Scan for the cell matching the given text and deliver its [X, Y] coordinate at center. 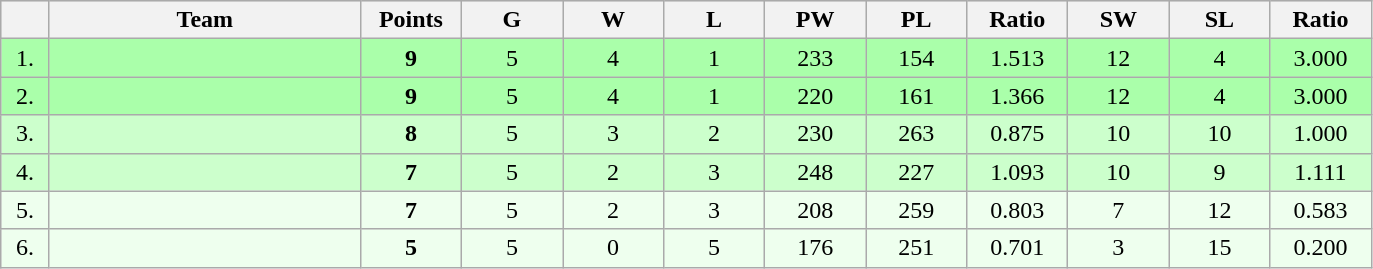
1. [26, 58]
176 [816, 248]
W [612, 20]
233 [816, 58]
154 [916, 58]
208 [816, 210]
5. [26, 210]
263 [916, 134]
227 [916, 172]
G [512, 20]
PL [916, 20]
230 [816, 134]
0.200 [1320, 248]
2. [26, 96]
1.513 [1018, 58]
Points [410, 20]
3. [26, 134]
161 [916, 96]
1.111 [1320, 172]
248 [816, 172]
15 [1220, 248]
PW [816, 20]
0.875 [1018, 134]
0 [612, 248]
4. [26, 172]
SL [1220, 20]
0.701 [1018, 248]
0.803 [1018, 210]
1.366 [1018, 96]
220 [816, 96]
6. [26, 248]
1.000 [1320, 134]
251 [916, 248]
0.583 [1320, 210]
259 [916, 210]
1.093 [1018, 172]
L [714, 20]
Team [204, 20]
SW [1118, 20]
8 [410, 134]
